Return (x, y) of the center of cell containing provided text 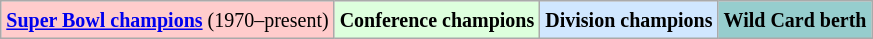
Conference champions (437, 20)
Division champions (629, 20)
Wild Card berth (795, 20)
Super Bowl champions (1970–present) (168, 20)
